Provide the [x, y] coordinate of the cell's center where the given text is located.  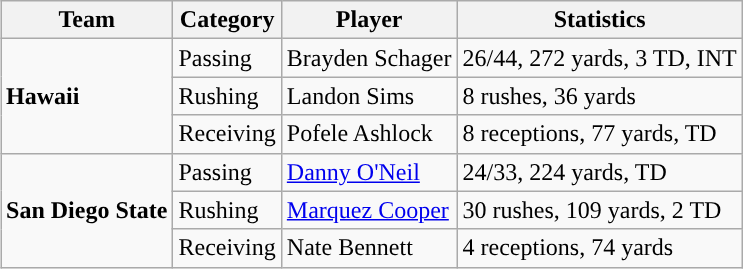
Statistics [600, 20]
Landon Sims [369, 96]
Hawaii [87, 96]
8 receptions, 77 yards, TD [600, 134]
Marquez Cooper [369, 210]
Pofele Ashlock [369, 134]
San Diego State [87, 210]
4 receptions, 74 yards [600, 248]
26/44, 272 yards, 3 TD, INT [600, 58]
Team [87, 20]
Nate Bennett [369, 248]
Player [369, 20]
Category [227, 20]
Brayden Schager [369, 58]
24/33, 224 yards, TD [600, 172]
30 rushes, 109 yards, 2 TD [600, 210]
8 rushes, 36 yards [600, 96]
Danny O'Neil [369, 172]
